Detect which cell encompasses the target text, then output its (x, y) center coordinate. 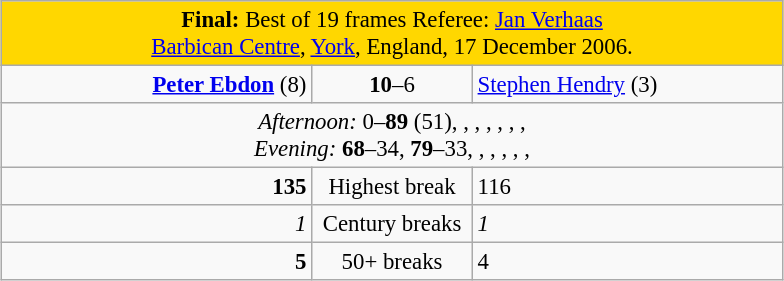
Century breaks (392, 224)
Peter Ebdon (8) (156, 85)
Final: Best of 19 frames Referee: Jan VerhaasBarbican Centre, York, England, 17 December 2006. (392, 34)
50+ breaks (392, 262)
10–6 (392, 85)
4 (628, 262)
116 (628, 187)
5 (156, 262)
Highest break (392, 187)
Afternoon: 0–89 (51), , , , , , , Evening: 68–34, 79–33, , , , , , (392, 136)
135 (156, 187)
Stephen Hendry (3) (628, 85)
